Extract the [x, y] coordinate from the center of the cell holding the provided text.  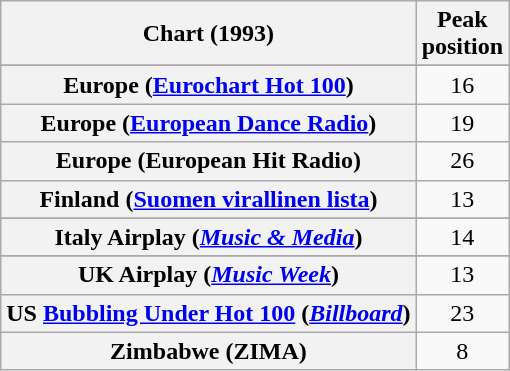
19 [462, 123]
Peakposition [462, 34]
Chart (1993) [208, 34]
Italy Airplay (Music & Media) [208, 237]
UK Airplay (Music Week) [208, 275]
Zimbabwe (ZIMA) [208, 351]
26 [462, 161]
16 [462, 85]
Europe (European Dance Radio) [208, 123]
8 [462, 351]
14 [462, 237]
Europe (Eurochart Hot 100) [208, 85]
US Bubbling Under Hot 100 (Billboard) [208, 313]
23 [462, 313]
Europe (European Hit Radio) [208, 161]
Finland (Suomen virallinen lista) [208, 199]
